Identify which cell holds the provided text, then report its (x, y) central coordinate. 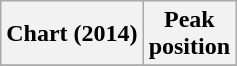
Peakposition (189, 34)
Chart (2014) (72, 34)
